Return [X, Y] of the center of cell containing provided text 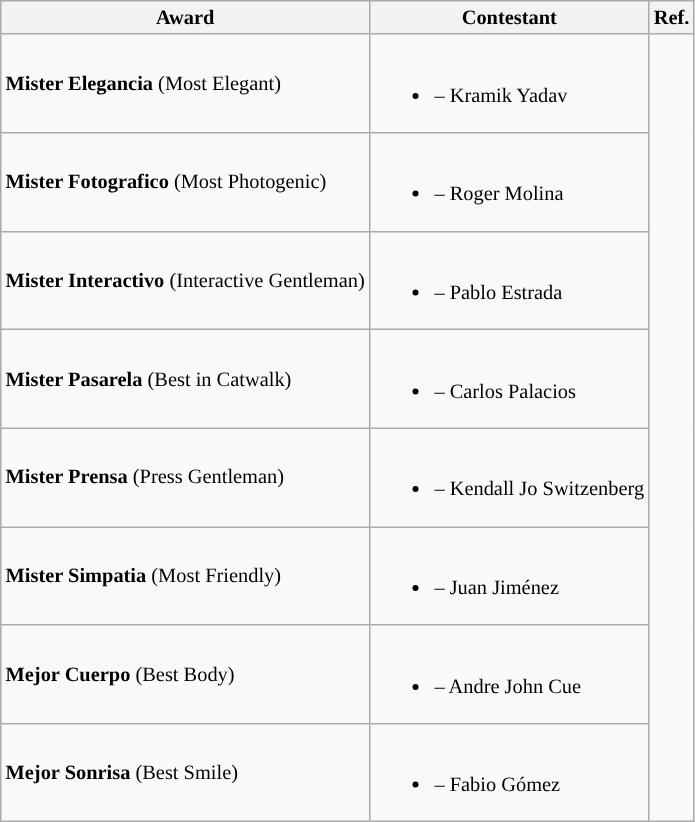
– Pablo Estrada [510, 280]
Contestant [510, 17]
– Fabio Gómez [510, 772]
Mister Simpatia (Most Friendly) [186, 575]
– Andre John Cue [510, 674]
Mister Fotografico (Most Photogenic) [186, 181]
Mister Elegancia (Most Elegant) [186, 83]
– Juan Jiménez [510, 575]
Mister Interactivo (Interactive Gentleman) [186, 280]
– Kendall Jo Switzenberg [510, 477]
Ref. [672, 17]
Mister Pasarela (Best in Catwalk) [186, 378]
Mister Prensa (Press Gentleman) [186, 477]
Mejor Sonrisa (Best Smile) [186, 772]
Mejor Cuerpo (Best Body) [186, 674]
Award [186, 17]
– Roger Molina [510, 181]
– Carlos Palacios [510, 378]
– Kramik Yadav [510, 83]
